Pinpoint the cell where the given text exists, returning its [x, y] midpoint coordinate. 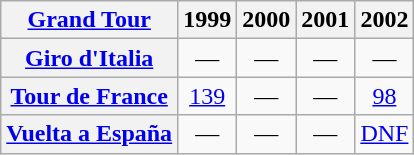
139 [208, 96]
2000 [266, 20]
1999 [208, 20]
Grand Tour [90, 20]
DNF [384, 134]
98 [384, 96]
Tour de France [90, 96]
Giro d'Italia [90, 58]
2001 [326, 20]
Vuelta a España [90, 134]
2002 [384, 20]
